Return the [X, Y] coordinate for the center point of the cell that contains the specified text.  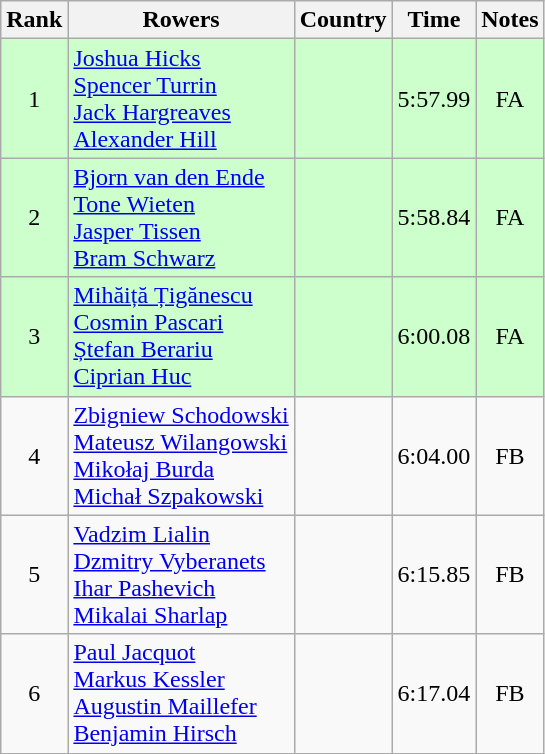
Zbigniew SchodowskiMateusz WilangowskiMikołaj BurdaMichał Szpakowski [181, 456]
5:57.99 [434, 98]
6:04.00 [434, 456]
Rowers [181, 20]
Vadzim LialinDzmitry VyberanetsIhar PashevichMikalai Sharlap [181, 574]
Time [434, 20]
6 [34, 694]
Mihăiță ȚigănescuCosmin PascariȘtefan BerariuCiprian Huc [181, 336]
Notes [510, 20]
6:00.08 [434, 336]
2 [34, 218]
6:17.04 [434, 694]
Joshua HicksSpencer TurrinJack HargreavesAlexander Hill [181, 98]
Country [343, 20]
5:58.84 [434, 218]
4 [34, 456]
Paul JacquotMarkus KesslerAugustin MailleferBenjamin Hirsch [181, 694]
5 [34, 574]
6:15.85 [434, 574]
Bjorn van den EndeTone WietenJasper TissenBram Schwarz [181, 218]
Rank [34, 20]
3 [34, 336]
1 [34, 98]
